For the text-containing cell, return its midpoint in [x, y] coordinate format. 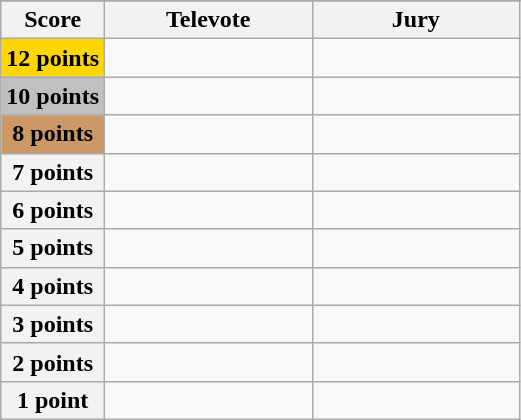
6 points [53, 210]
Score [53, 20]
Televote [209, 20]
4 points [53, 286]
5 points [53, 248]
10 points [53, 96]
2 points [53, 362]
1 point [53, 400]
8 points [53, 134]
12 points [53, 58]
Jury [416, 20]
3 points [53, 324]
7 points [53, 172]
